For the text-containing cell, return its midpoint in [X, Y] coordinate format. 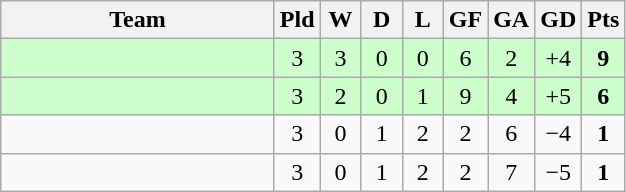
7 [512, 172]
−4 [558, 134]
4 [512, 96]
GF [465, 20]
Team [138, 20]
−5 [558, 172]
L [422, 20]
Pld [297, 20]
W [340, 20]
+5 [558, 96]
+4 [558, 58]
GA [512, 20]
D [382, 20]
GD [558, 20]
Pts [604, 20]
